Provide the [X, Y] coordinate of the cell's center where the given text is located.  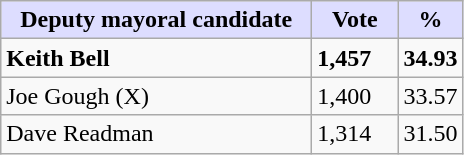
Joe Gough (X) [156, 96]
Keith Bell [156, 58]
Dave Readman [156, 134]
% [430, 20]
Deputy mayoral candidate [156, 20]
1,314 [355, 134]
Vote [355, 20]
1,457 [355, 58]
33.57 [430, 96]
31.50 [430, 134]
1,400 [355, 96]
34.93 [430, 58]
